Return the (x, y) coordinate for the center point of the cell that contains the specified text.  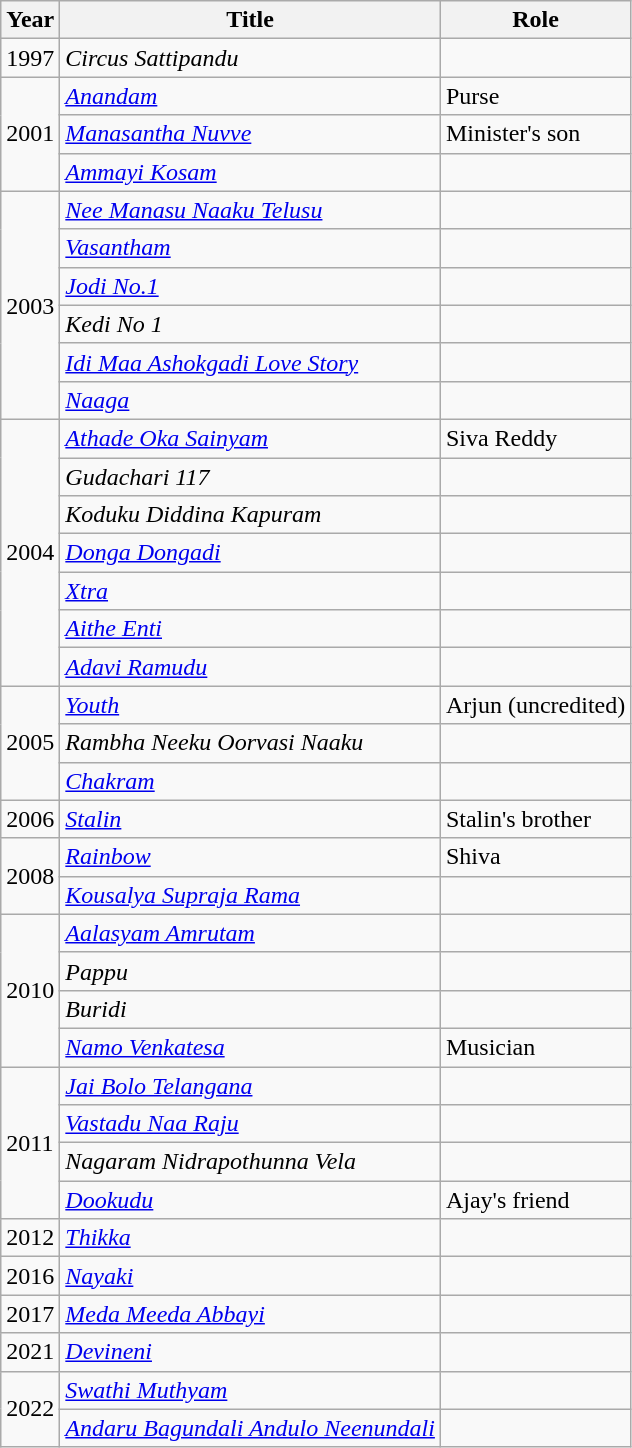
Stalin (250, 819)
Nagaram Nidrapothunna Vela (250, 1162)
Vasantham (250, 248)
Andaru Bagundali Andulo Neenundali (250, 1428)
2022 (30, 1409)
Musician (535, 1047)
Adavi Ramudu (250, 667)
Purse (535, 96)
Aithe Enti (250, 629)
Rainbow (250, 857)
2006 (30, 819)
Title (250, 20)
2003 (30, 305)
Minister's son (535, 134)
1997 (30, 58)
2001 (30, 134)
Jai Bolo Telangana (250, 1085)
Rambha Neeku Oorvasi Naaku (250, 743)
Idi Maa Ashokgadi Love Story (250, 362)
2021 (30, 1352)
Anandam (250, 96)
2005 (30, 743)
Chakram (250, 781)
Kedi No 1 (250, 324)
Buridi (250, 1009)
Year (30, 20)
Donga Dongadi (250, 553)
Shiva (535, 857)
Jodi No.1 (250, 286)
Siva Reddy (535, 438)
Devineni (250, 1352)
2012 (30, 1238)
Circus Sattipandu (250, 58)
Nee Manasu Naaku Telusu (250, 210)
Swathi Muthyam (250, 1390)
2017 (30, 1314)
2010 (30, 990)
2008 (30, 876)
Meda Meeda Abbayi (250, 1314)
Pappu (250, 971)
Arjun (uncredited) (535, 705)
Nayaki (250, 1276)
Kousalya Supraja Rama (250, 895)
Athade Oka Sainyam (250, 438)
Stalin's brother (535, 819)
Manasantha Nuvve (250, 134)
Koduku Diddina Kapuram (250, 515)
Namo Venkatesa (250, 1047)
Aalasyam Amrutam (250, 933)
2011 (30, 1142)
Dookudu (250, 1200)
Ajay's friend (535, 1200)
2004 (30, 552)
Thikka (250, 1238)
Ammayi Kosam (250, 172)
Naaga (250, 400)
2016 (30, 1276)
Gudachari 117 (250, 477)
Youth (250, 705)
Role (535, 20)
Xtra (250, 591)
Vastadu Naa Raju (250, 1124)
